Output the [x, y] coordinate of the center of the cell containing the given text.  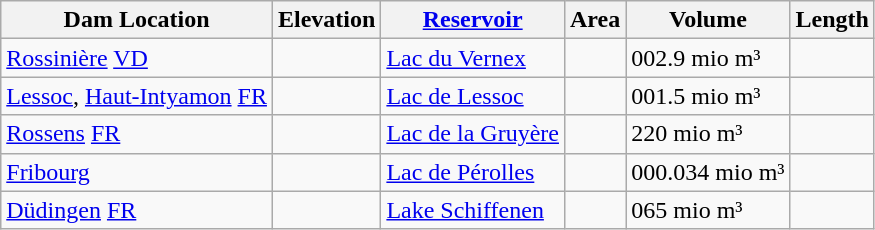
Reservoir [473, 20]
002.9 mio m³ [708, 58]
Lac de la Gruyère [473, 134]
Düdingen FR [137, 210]
Length [832, 20]
Lac de Pérolles [473, 172]
Elevation [326, 20]
Rossinière VD [137, 58]
Lake Schiffenen [473, 210]
001.5 mio m³ [708, 96]
Dam Location [137, 20]
000.034 mio m³ [708, 172]
Fribourg [137, 172]
220 mio m³ [708, 134]
Rossens FR [137, 134]
Volume [708, 20]
Lac de Lessoc [473, 96]
Lac du Vernex [473, 58]
065 mio m³ [708, 210]
Area [594, 20]
Lessoc, Haut-Intyamon FR [137, 96]
